Determine the [X, Y] coordinate at the center of the cell enclosing the given text.  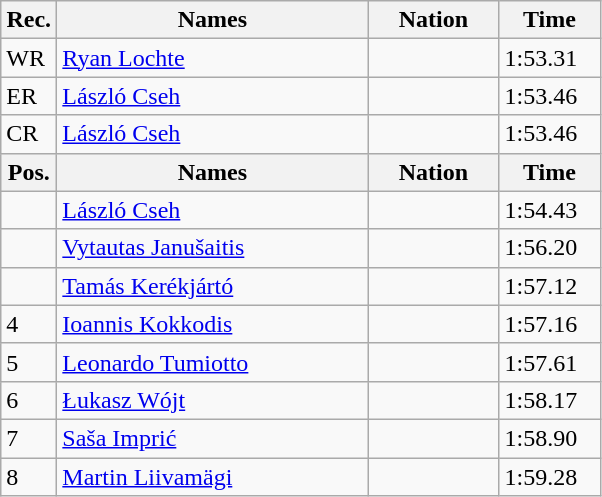
5 [29, 362]
1:57.61 [550, 362]
Rec. [29, 20]
1:58.17 [550, 400]
ER [29, 96]
Tamás Kerékjártó [212, 286]
7 [29, 438]
Leonardo Tumiotto [212, 362]
Pos. [29, 172]
Ryan Lochte [212, 58]
Saša Imprić [212, 438]
1:53.31 [550, 58]
1:54.43 [550, 210]
1:57.16 [550, 324]
4 [29, 324]
Martin Liivamägi [212, 477]
8 [29, 477]
CR [29, 134]
1:58.90 [550, 438]
WR [29, 58]
6 [29, 400]
Ioannis Kokkodis [212, 324]
1:56.20 [550, 248]
Łukasz Wójt [212, 400]
1:57.12 [550, 286]
1:59.28 [550, 477]
Vytautas Janušaitis [212, 248]
